Detect which cell encompasses the target text, then output its (X, Y) center coordinate. 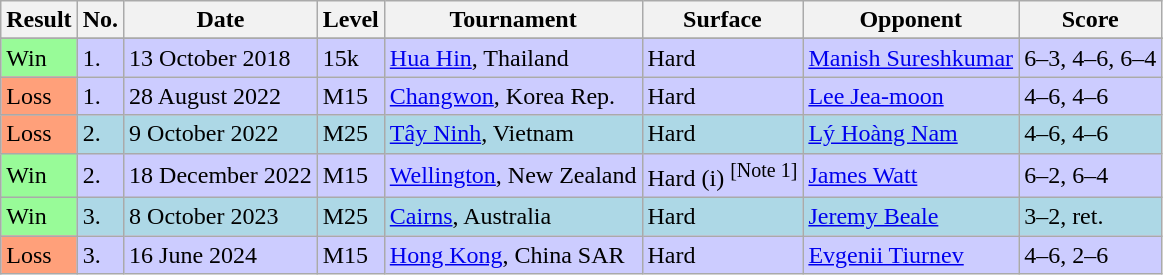
Hua Hin, Thailand (513, 58)
James Watt (911, 176)
Date (221, 20)
Hard (i) [Note 1] (722, 176)
Level (350, 20)
3–2, ret. (1090, 217)
Lee Jea-moon (911, 96)
Wellington, New Zealand (513, 176)
Lý Hoàng Nam (911, 134)
Cairns, Australia (513, 217)
4–6, 2–6 (1090, 255)
18 December 2022 (221, 176)
Tây Ninh, Vietnam (513, 134)
Tournament (513, 20)
8 October 2023 (221, 217)
Jeremy Beale (911, 217)
15k (350, 58)
6–2, 6–4 (1090, 176)
9 October 2022 (221, 134)
6–3, 4–6, 6–4 (1090, 58)
16 June 2024 (221, 255)
Evgenii Tiurnev (911, 255)
Changwon, Korea Rep. (513, 96)
Result (39, 20)
Surface (722, 20)
13 October 2018 (221, 58)
Hong Kong, China SAR (513, 255)
Opponent (911, 20)
No. (100, 20)
28 August 2022 (221, 96)
Manish Sureshkumar (911, 58)
Score (1090, 20)
